Capture the cell that displays the provided text and extract its (x, y) central coordinate. 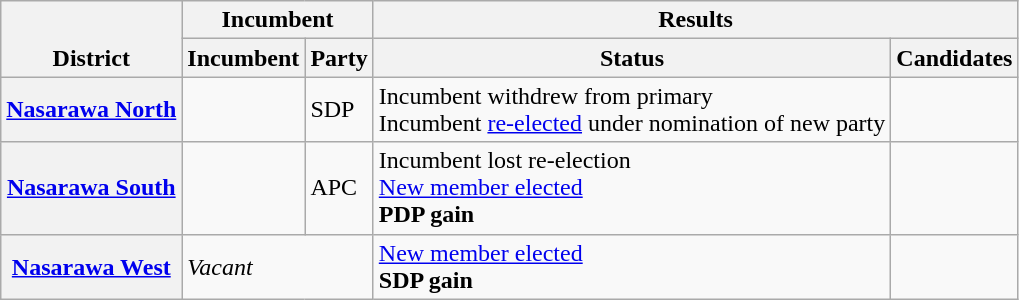
New member electedSDP gain (632, 266)
Incumbent lost re-electionNew member electedPDP gain (632, 188)
Results (696, 20)
Candidates (954, 58)
Status (632, 58)
Nasarawa South (92, 188)
District (92, 39)
Nasarawa West (92, 266)
Vacant (278, 266)
Incumbent withdrew from primaryIncumbent re-elected under nomination of new party (632, 110)
APC (339, 188)
Party (339, 58)
Nasarawa North (92, 110)
SDP (339, 110)
